Identify which cell holds the provided text, then report its [X, Y] central coordinate. 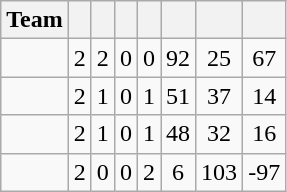
-97 [264, 172]
103 [220, 172]
14 [264, 96]
6 [178, 172]
Team [35, 20]
48 [178, 134]
32 [220, 134]
25 [220, 58]
51 [178, 96]
67 [264, 58]
16 [264, 134]
37 [220, 96]
92 [178, 58]
